Return the [x, y] coordinate for the center point of the cell that contains the specified text.  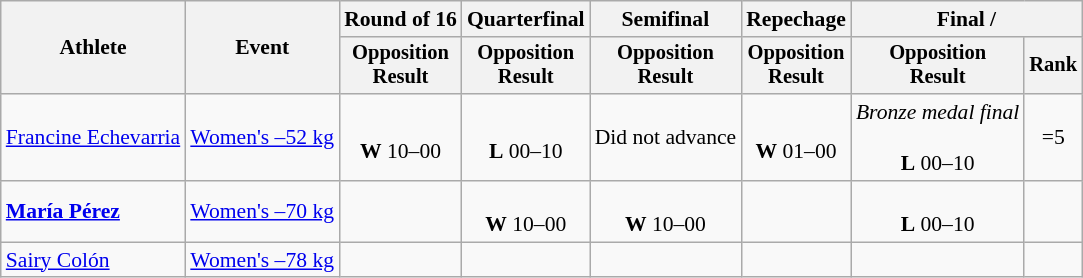
Francine Echevarria [94, 138]
María Pérez [94, 212]
Women's –52 kg [262, 138]
Event [262, 48]
Did not advance [666, 138]
Quarterfinal [526, 19]
Bronze medal finalL 00–10 [938, 138]
Rank [1053, 66]
Semifinal [666, 19]
Sairy Colón [94, 260]
W 01–00 [796, 138]
Women's –70 kg [262, 212]
Women's –78 kg [262, 260]
=5 [1053, 138]
Repechage [796, 19]
Athlete [94, 48]
Round of 16 [400, 19]
Final / [966, 19]
